Detect which cell encompasses the target text, then output its [X, Y] center coordinate. 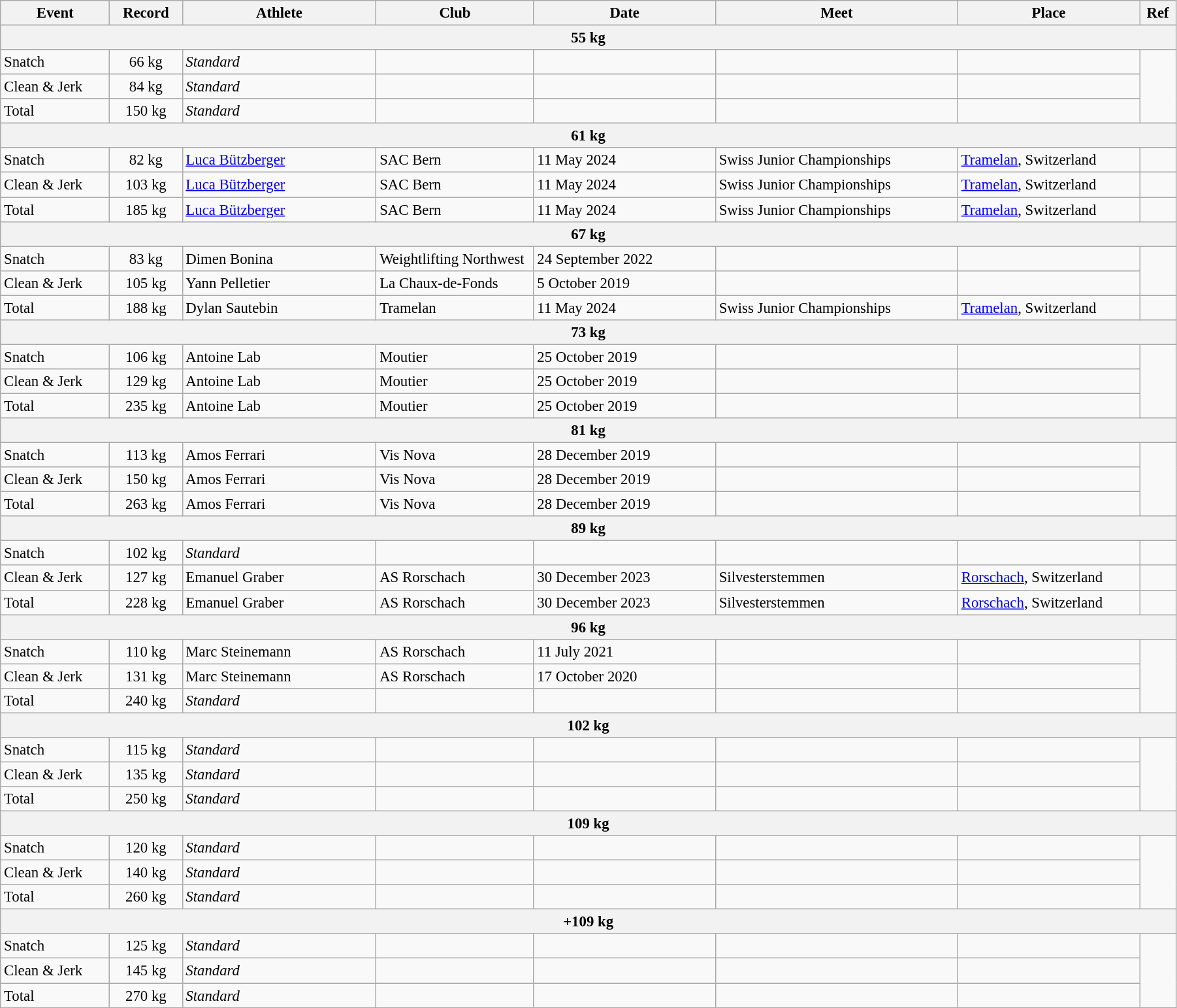
Athlete [280, 13]
11 July 2021 [624, 651]
55 kg [588, 38]
145 kg [146, 971]
Date [624, 13]
125 kg [146, 947]
89 kg [588, 528]
73 kg [588, 333]
260 kg [146, 897]
Dimen Bonina [280, 259]
84 kg [146, 87]
Event [55, 13]
17 October 2020 [624, 676]
115 kg [146, 750]
Meet [836, 13]
103 kg [146, 185]
La Chaux-de-Fonds [455, 283]
96 kg [588, 627]
83 kg [146, 259]
240 kg [146, 701]
Record [146, 13]
Place [1048, 13]
24 September 2022 [624, 259]
81 kg [588, 431]
Tramelan [455, 308]
127 kg [146, 578]
110 kg [146, 651]
185 kg [146, 210]
113 kg [146, 455]
Club [455, 13]
5 October 2019 [624, 283]
250 kg [146, 799]
270 kg [146, 996]
129 kg [146, 382]
61 kg [588, 136]
263 kg [146, 504]
Weightlifting Northwest [455, 259]
Dylan Sautebin [280, 308]
140 kg [146, 873]
135 kg [146, 774]
235 kg [146, 406]
120 kg [146, 848]
131 kg [146, 676]
228 kg [146, 602]
105 kg [146, 283]
Yann Pelletier [280, 283]
188 kg [146, 308]
82 kg [146, 160]
67 kg [588, 234]
+109 kg [588, 922]
Ref [1158, 13]
66 kg [146, 62]
106 kg [146, 357]
109 kg [588, 824]
